Find where the given text appears and provide that cell's center as [x, y] coordinate. 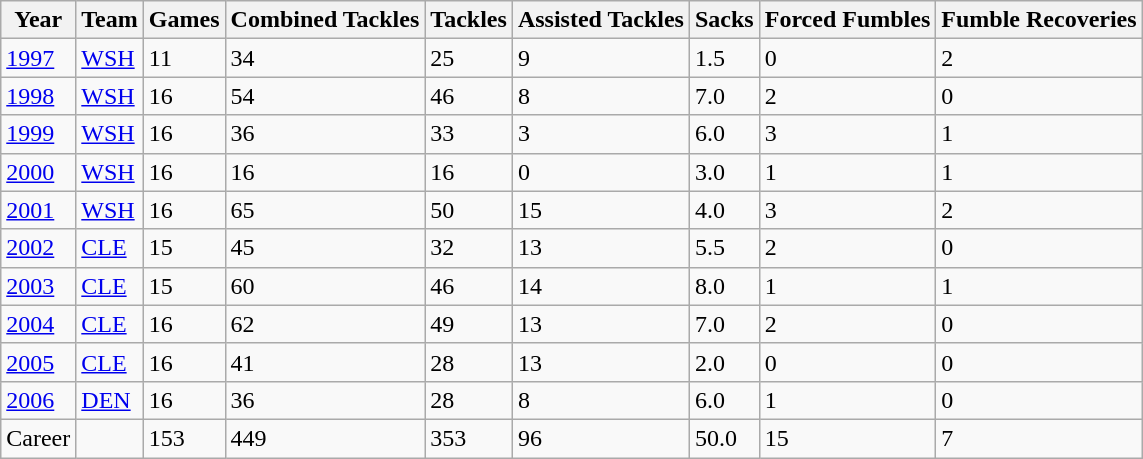
3.0 [724, 172]
8.0 [724, 286]
5.5 [724, 248]
1997 [38, 58]
14 [600, 286]
1999 [38, 134]
4.0 [724, 210]
Sacks [724, 20]
Year [38, 20]
1998 [38, 96]
45 [325, 248]
1.5 [724, 58]
50.0 [724, 438]
2004 [38, 324]
449 [325, 438]
65 [325, 210]
Fumble Recoveries [1039, 20]
2002 [38, 248]
2001 [38, 210]
9 [600, 58]
2000 [38, 172]
96 [600, 438]
41 [325, 362]
Forced Fumbles [848, 20]
54 [325, 96]
2005 [38, 362]
153 [184, 438]
DEN [110, 400]
2.0 [724, 362]
50 [469, 210]
2003 [38, 286]
7 [1039, 438]
Games [184, 20]
25 [469, 58]
62 [325, 324]
60 [325, 286]
11 [184, 58]
34 [325, 58]
353 [469, 438]
Team [110, 20]
2006 [38, 400]
49 [469, 324]
33 [469, 134]
Tackles [469, 20]
32 [469, 248]
Career [38, 438]
Combined Tackles [325, 20]
Assisted Tackles [600, 20]
